Locate the cell with the specified text and output its (X, Y) center coordinate. 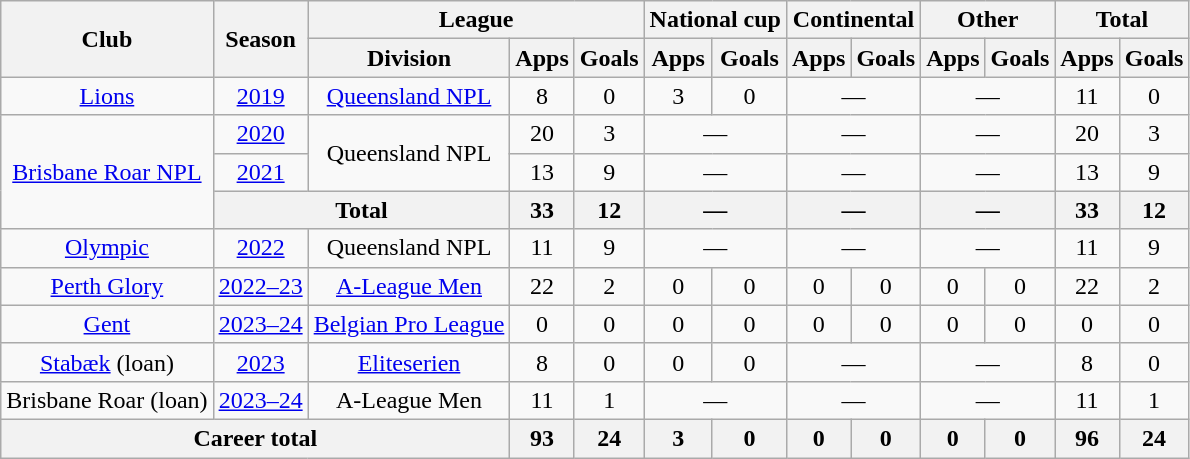
Eliteserien (409, 362)
Brisbane Roar (loan) (107, 400)
Season (260, 39)
2020 (260, 134)
2019 (260, 96)
Perth Glory (107, 286)
Stabæk (loan) (107, 362)
2023 (260, 362)
League (476, 20)
Gent (107, 324)
2022–23 (260, 286)
Club (107, 39)
2021 (260, 172)
Continental (853, 20)
2022 (260, 248)
Brisbane Roar NPL (107, 172)
93 (542, 438)
Career total (256, 438)
Belgian Pro League (409, 324)
National cup (715, 20)
Olympic (107, 248)
96 (1087, 438)
Other (988, 20)
Lions (107, 96)
Division (409, 58)
